Pinpoint the cell where the given text exists, returning its (X, Y) midpoint coordinate. 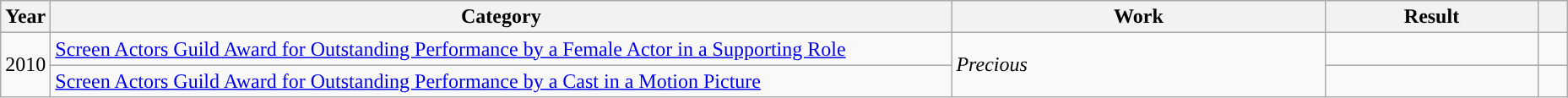
Category (502, 17)
Work (1138, 17)
Result (1432, 17)
Screen Actors Guild Award for Outstanding Performance by a Female Actor in a Supporting Role (502, 49)
Year (25, 17)
2010 (25, 65)
Precious (1138, 65)
Screen Actors Guild Award for Outstanding Performance by a Cast in a Motion Picture (502, 81)
